Locate the cell with the specified text and output its (X, Y) center coordinate. 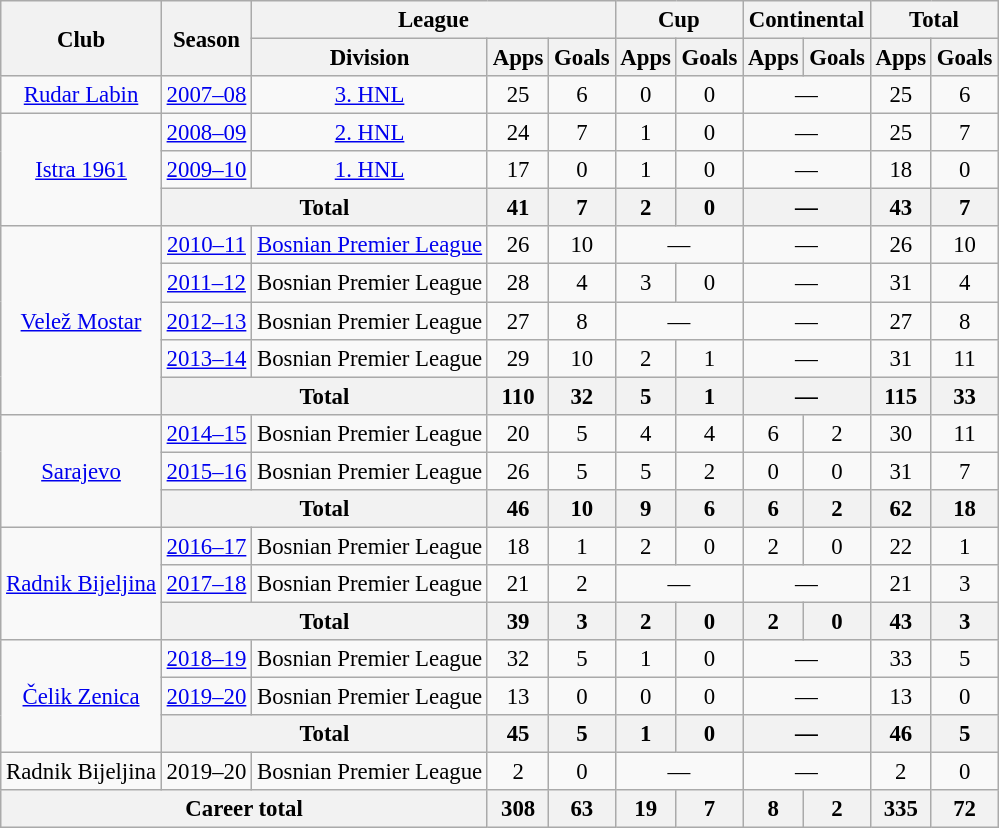
Club (82, 38)
3. HNL (370, 95)
2007–08 (206, 95)
30 (900, 433)
2013–14 (206, 358)
2012–13 (206, 321)
39 (518, 621)
2018–19 (206, 659)
62 (900, 509)
Velež Mostar (82, 320)
Rudar Labin (82, 95)
2010–11 (206, 245)
41 (518, 208)
9 (646, 509)
17 (518, 170)
Sarajevo (82, 470)
29 (518, 358)
2017–18 (206, 584)
Cup (679, 20)
19 (646, 809)
308 (518, 809)
League (434, 20)
2015–16 (206, 471)
63 (582, 809)
2014–15 (206, 433)
Istra 1961 (82, 170)
2008–09 (206, 133)
72 (964, 809)
45 (518, 734)
28 (518, 283)
1. HNL (370, 170)
22 (900, 546)
2009–10 (206, 170)
110 (518, 396)
20 (518, 433)
Division (370, 58)
Career total (244, 809)
2011–12 (206, 283)
24 (518, 133)
Season (206, 38)
2016–17 (206, 546)
Čelik Zenica (82, 696)
115 (900, 396)
335 (900, 809)
Continental (807, 20)
2. HNL (370, 133)
